Output the [x, y] coordinate of the center of the cell containing the given text.  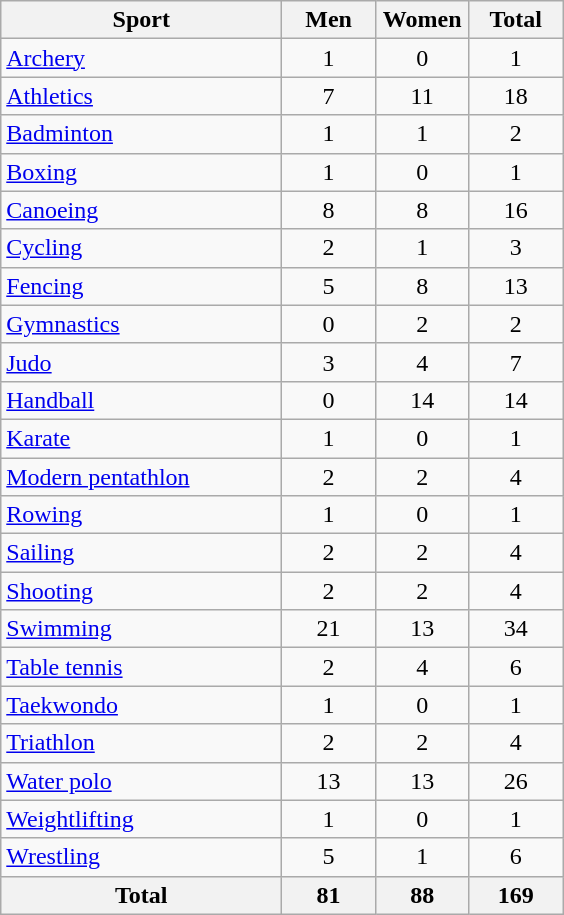
Table tennis [142, 667]
Handball [142, 400]
18 [516, 96]
34 [516, 629]
Judo [142, 362]
169 [516, 895]
Canoeing [142, 210]
Men [329, 20]
Women [422, 20]
26 [516, 781]
Sport [142, 20]
Archery [142, 58]
Sailing [142, 553]
81 [329, 895]
Swimming [142, 629]
Boxing [142, 172]
Weightlifting [142, 819]
21 [329, 629]
Triathlon [142, 743]
Shooting [142, 591]
Wrestling [142, 857]
Rowing [142, 515]
88 [422, 895]
Fencing [142, 286]
Modern pentathlon [142, 477]
Taekwondo [142, 705]
Water polo [142, 781]
Badminton [142, 134]
Cycling [142, 248]
Karate [142, 438]
11 [422, 96]
16 [516, 210]
Athletics [142, 96]
Gymnastics [142, 324]
